Identify which cell holds the provided text, then report its [x, y] central coordinate. 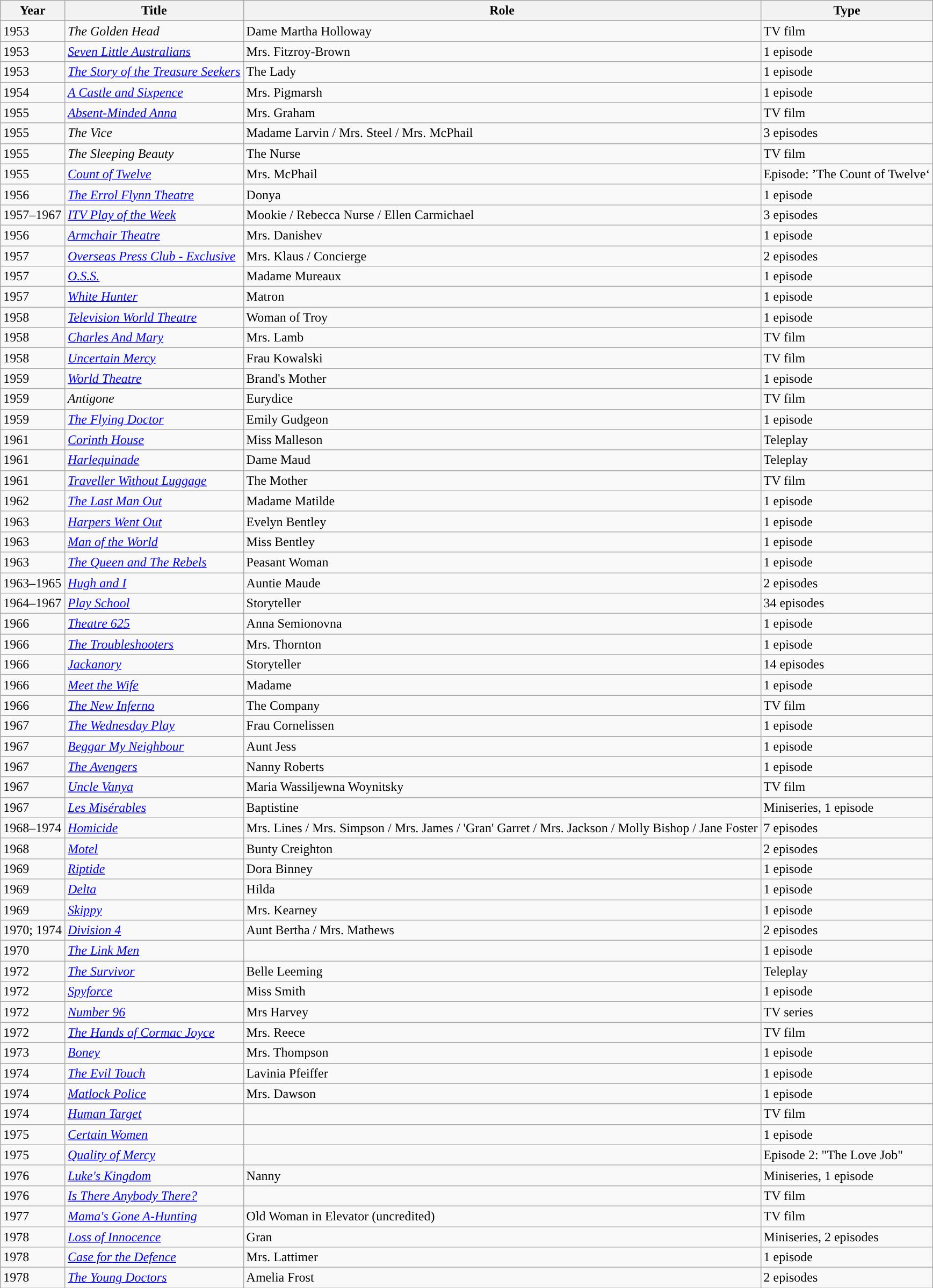
The New Inferno [154, 705]
1964–1967 [33, 603]
Mrs. Klaus / Concierge [502, 256]
Mrs. Danishev [502, 235]
Madame [502, 685]
Count of Twelve [154, 174]
The Company [502, 705]
Riptide [154, 869]
Miss Smith [502, 992]
Boney [154, 1053]
Loss of Innocence [154, 1236]
7 episodes [847, 828]
Baptistine [502, 807]
The Survivor [154, 971]
Role [502, 11]
The Troubleshooters [154, 644]
Case for the Defence [154, 1257]
Antigone [154, 399]
Traveller Without Luggage [154, 481]
Anna Semionovna [502, 624]
Jackanory [154, 665]
34 episodes [847, 603]
Episode 2: "The Love Job" [847, 1155]
Miss Malleson [502, 440]
World Theatre [154, 379]
The Queen and The Rebels [154, 562]
1963–1965 [33, 583]
Uncle Vanya [154, 787]
Division 4 [154, 930]
The Link Men [154, 951]
Maria Wassiljewna Woynitsky [502, 787]
Title [154, 11]
Nanny Roberts [502, 767]
Overseas Press Club - Exclusive [154, 256]
Dame Maud [502, 460]
A Castle and Sixpence [154, 92]
1957–1967 [33, 215]
Madame Matilde [502, 501]
Television World Theatre [154, 317]
Man of the World [154, 542]
Donya [502, 194]
The Lady [502, 72]
Mrs. Reece [502, 1032]
Old Woman in Elevator (uncredited) [502, 1216]
Brand's Mother [502, 379]
1970 [33, 951]
The Last Man Out [154, 501]
1962 [33, 501]
1977 [33, 1216]
Mrs. Fitzroy-Brown [502, 52]
Theatre 625 [154, 624]
Belle Leeming [502, 971]
Frau Kowalski [502, 358]
Emily Gudgeon [502, 419]
Uncertain Mercy [154, 358]
Madame Larvin / Mrs. Steel / Mrs. McPhail [502, 133]
Mrs. Kearney [502, 910]
The Flying Doctor [154, 419]
Homicide [154, 828]
14 episodes [847, 665]
White Hunter [154, 297]
ITV Play of the Week [154, 215]
Gran [502, 1236]
Delta [154, 889]
The Story of the Treasure Seekers [154, 72]
1954 [33, 92]
Spyforce [154, 992]
The Avengers [154, 767]
1968–1974 [33, 828]
Type [847, 11]
Mrs Harvey [502, 1012]
Seven Little Australians [154, 52]
Mrs. Graham [502, 113]
TV series [847, 1012]
Mookie / Rebecca Nurse / Ellen Carmichael [502, 215]
Lavinia Pfeiffer [502, 1073]
Quality of Mercy [154, 1155]
Charles And Mary [154, 338]
Dame Martha Holloway [502, 31]
The Sleeping Beauty [154, 154]
Aunt Bertha / Mrs. Mathews [502, 930]
Aunt Jess [502, 746]
Certain Women [154, 1134]
Miniseries, 2 episodes [847, 1236]
Eurydice [502, 399]
Amelia Frost [502, 1278]
Mrs. Lamb [502, 338]
Dora Binney [502, 869]
Matlock Police [154, 1094]
Is There Anybody There? [154, 1196]
Harlequinade [154, 460]
Number 96 [154, 1012]
Harpers Went Out [154, 521]
Luke's Kingdom [154, 1175]
Miss Bentley [502, 542]
Episode: ’The Count of Twelve‘ [847, 174]
1970; 1974 [33, 930]
Mrs. Dawson [502, 1094]
The Nurse [502, 154]
Mama's Gone A-Hunting [154, 1216]
Bunty Creighton [502, 848]
The Vice [154, 133]
Hilda [502, 889]
O.S.S. [154, 276]
The Wednesday Play [154, 726]
Skippy [154, 910]
Les Misérables [154, 807]
Mrs. Lattimer [502, 1257]
The Golden Head [154, 31]
1973 [33, 1053]
The Hands of Cormac Joyce [154, 1032]
Madame Mureaux [502, 276]
Mrs. Lines / Mrs. Simpson / Mrs. James / 'Gran' Garret / Mrs. Jackson / Molly Bishop / Jane Foster [502, 828]
Woman of Troy [502, 317]
Play School [154, 603]
Corinth House [154, 440]
The Mother [502, 481]
Mrs. McPhail [502, 174]
Evelyn Bentley [502, 521]
The Errol Flynn Theatre [154, 194]
Year [33, 11]
The Evil Touch [154, 1073]
1968 [33, 848]
Absent-Minded Anna [154, 113]
Motel [154, 848]
Armchair Theatre [154, 235]
Nanny [502, 1175]
The Young Doctors [154, 1278]
Mrs. Pigmarsh [502, 92]
Mrs. Thompson [502, 1053]
Meet the Wife [154, 685]
Matron [502, 297]
Auntie Maude [502, 583]
Beggar My Neighbour [154, 746]
Peasant Woman [502, 562]
Hugh and I [154, 583]
Human Target [154, 1114]
Frau Cornelissen [502, 726]
Mrs. Thornton [502, 644]
